Provide the (X, Y) coordinate of the cell's center where the given text is located.  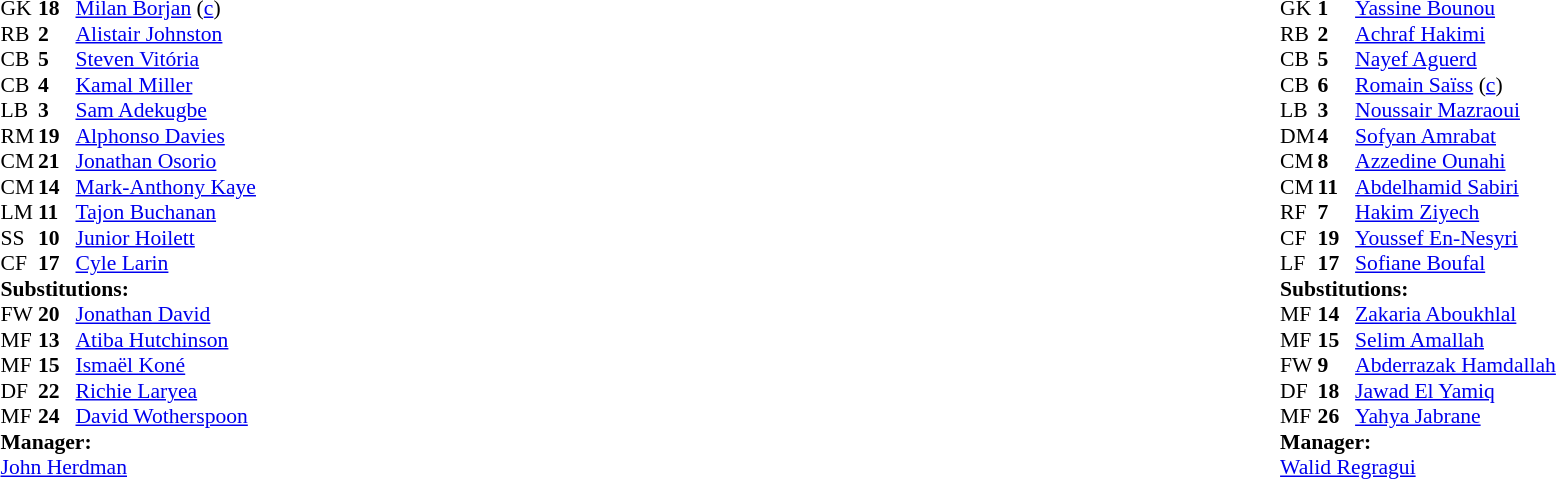
Atiba Hutchinson (166, 340)
18 (1337, 391)
Yahya Jabrane (1456, 417)
Alphonso Davies (166, 136)
9 (1337, 365)
Sofiane Boufal (1456, 263)
Hakim Ziyech (1456, 213)
8 (1337, 161)
7 (1337, 213)
Achraf Hakimi (1456, 34)
Abderrazak Hamdallah (1456, 365)
Tajon Buchanan (166, 213)
Steven Vitória (166, 59)
LF (1299, 263)
SS (19, 238)
13 (57, 340)
DM (1299, 136)
Ismaël Koné (166, 365)
26 (1337, 417)
10 (57, 238)
Cyle Larin (166, 263)
Jonathan David (166, 315)
Sofyan Amrabat (1456, 136)
Noussair Mazraoui (1456, 111)
David Wotherspoon (166, 417)
Mark-Anthony Kaye (166, 187)
24 (57, 417)
22 (57, 391)
RM (19, 136)
Romain Saïss (c) (1456, 85)
21 (57, 161)
Junior Hoilett (166, 238)
Richie Laryea (166, 391)
Kamal Miller (166, 85)
Azzedine Ounahi (1456, 161)
Alistair Johnston (166, 34)
6 (1337, 85)
Selim Amallah (1456, 340)
RF (1299, 213)
Nayef Aguerd (1456, 59)
Abdelhamid Sabiri (1456, 187)
Jonathan Osorio (166, 161)
Jawad El Yamiq (1456, 391)
Zakaria Aboukhlal (1456, 315)
20 (57, 315)
Youssef En-Nesyri (1456, 238)
LM (19, 213)
Sam Adekugbe (166, 111)
